Find where the given text appears and provide that cell's center as (x, y) coordinate. 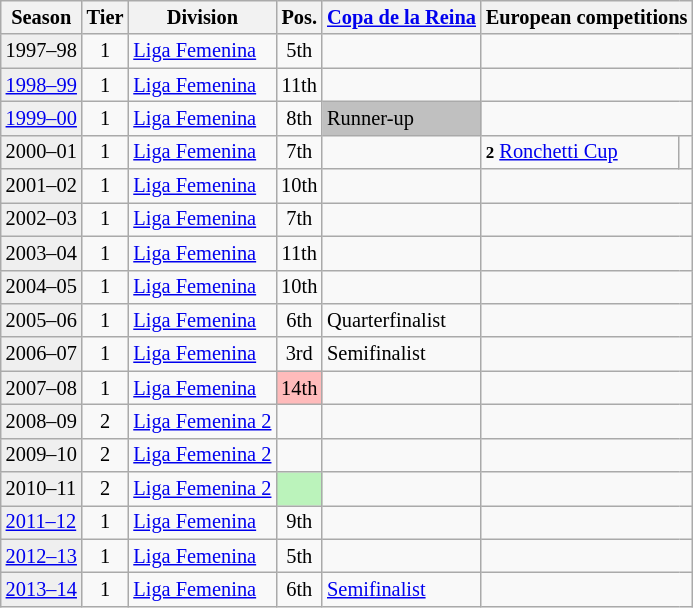
14th (299, 388)
2 Ronchetti Cup (580, 152)
European competitions (587, 17)
2002–03 (42, 219)
2000–01 (42, 152)
2011–12 (42, 522)
9th (299, 522)
2001–02 (42, 186)
1998–99 (42, 85)
Runner-up (402, 118)
2008–09 (42, 421)
Copa de la Reina (402, 17)
2006–07 (42, 354)
2005–06 (42, 320)
2007–08 (42, 388)
2009–10 (42, 455)
Division (202, 17)
8th (299, 118)
2003–04 (42, 253)
Quarterfinalist (402, 320)
Pos. (299, 17)
Tier (106, 17)
2010–11 (42, 489)
1999–00 (42, 118)
Season (42, 17)
2012–13 (42, 556)
1997–98 (42, 51)
3rd (299, 354)
2004–05 (42, 287)
2013–14 (42, 589)
